Locate the cell with the specified text and output its [X, Y] center coordinate. 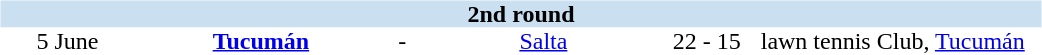
Tucumán [260, 42]
- [402, 42]
Salta [543, 42]
lawn tennis Club, Tucumán [893, 42]
2nd round [520, 14]
22 - 15 [707, 42]
5 June [67, 42]
